Scan for the cell matching the given text and deliver its (X, Y) coordinate at center. 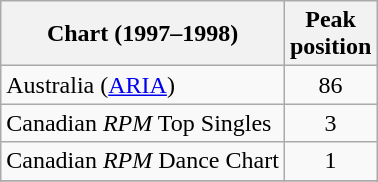
Canadian RPM Top Singles (143, 123)
Australia (ARIA) (143, 85)
Chart (1997–1998) (143, 34)
86 (330, 85)
Canadian RPM Dance Chart (143, 161)
1 (330, 161)
Peakposition (330, 34)
3 (330, 123)
